Scan for the cell matching the given text and deliver its [x, y] coordinate at center. 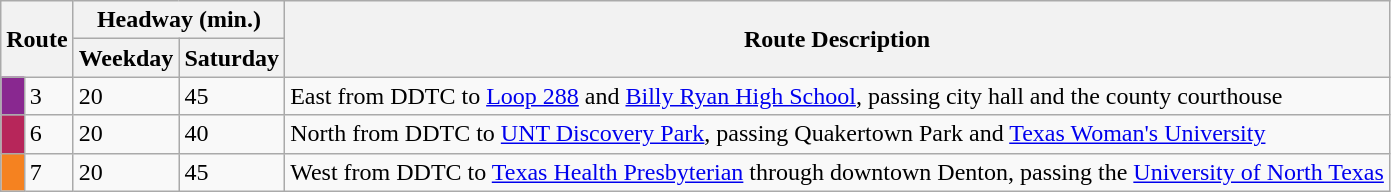
40 [232, 134]
Route [37, 39]
Headway (min.) [179, 20]
Saturday [232, 58]
7 [48, 172]
North from DDTC to UNT Discovery Park, passing Quakertown Park and Texas Woman's University [838, 134]
Route Description [838, 39]
Weekday [126, 58]
East from DDTC to Loop 288 and Billy Ryan High School, passing city hall and the county courthouse [838, 96]
West from DDTC to Texas Health Presbyterian through downtown Denton, passing the University of North Texas [838, 172]
6 [48, 134]
3 [48, 96]
